From the cell containing the given text, extract its center point as (X, Y) coordinate. 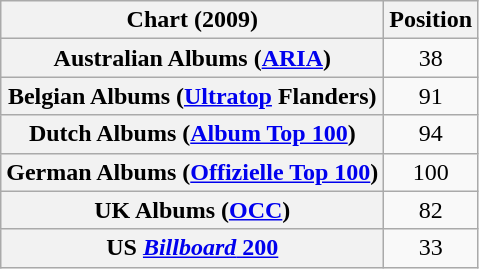
Dutch Albums (Album Top 100) (192, 134)
Australian Albums (ARIA) (192, 58)
Position (431, 20)
94 (431, 134)
Chart (2009) (192, 20)
91 (431, 96)
33 (431, 248)
US Billboard 200 (192, 248)
100 (431, 172)
Belgian Albums (Ultratop Flanders) (192, 96)
UK Albums (OCC) (192, 210)
German Albums (Offizielle Top 100) (192, 172)
38 (431, 58)
82 (431, 210)
